Detect which cell encompasses the target text, then output its [x, y] center coordinate. 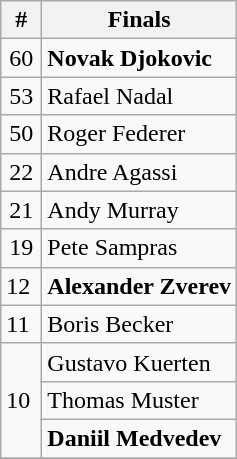
10 [22, 400]
21 [22, 210]
Rafael Nadal [140, 96]
11 [22, 324]
19 [22, 248]
60 [22, 58]
Alexander Zverev [140, 286]
12 [22, 286]
Thomas Muster [140, 400]
Daniil Medvedev [140, 438]
Roger Federer [140, 134]
Boris Becker [140, 324]
Gustavo Kuerten [140, 362]
Pete Sampras [140, 248]
Andre Agassi [140, 172]
# [22, 20]
Andy Murray [140, 210]
Finals [140, 20]
53 [22, 96]
22 [22, 172]
50 [22, 134]
Novak Djokovic [140, 58]
